From the cell containing the given text, extract its center point as [X, Y] coordinate. 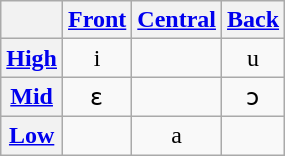
ɛ [98, 97]
u [254, 58]
Front [98, 20]
Low [32, 135]
Central [177, 20]
Mid [32, 97]
ɔ [254, 97]
i [98, 58]
High [32, 58]
Back [254, 20]
a [177, 135]
